Capture the cell that displays the provided text and extract its [x, y] central coordinate. 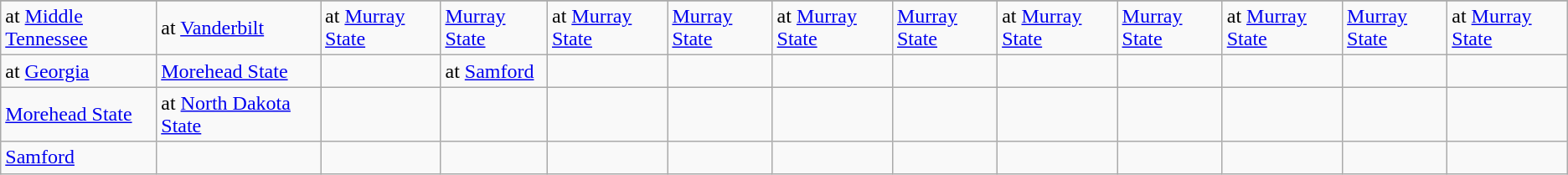
at Middle Tennessee [79, 28]
Samford [79, 157]
at North Dakota State [239, 114]
at Samford [494, 71]
at Vanderbilt [239, 28]
at Georgia [79, 71]
